Return (x, y) of the center of cell containing provided text 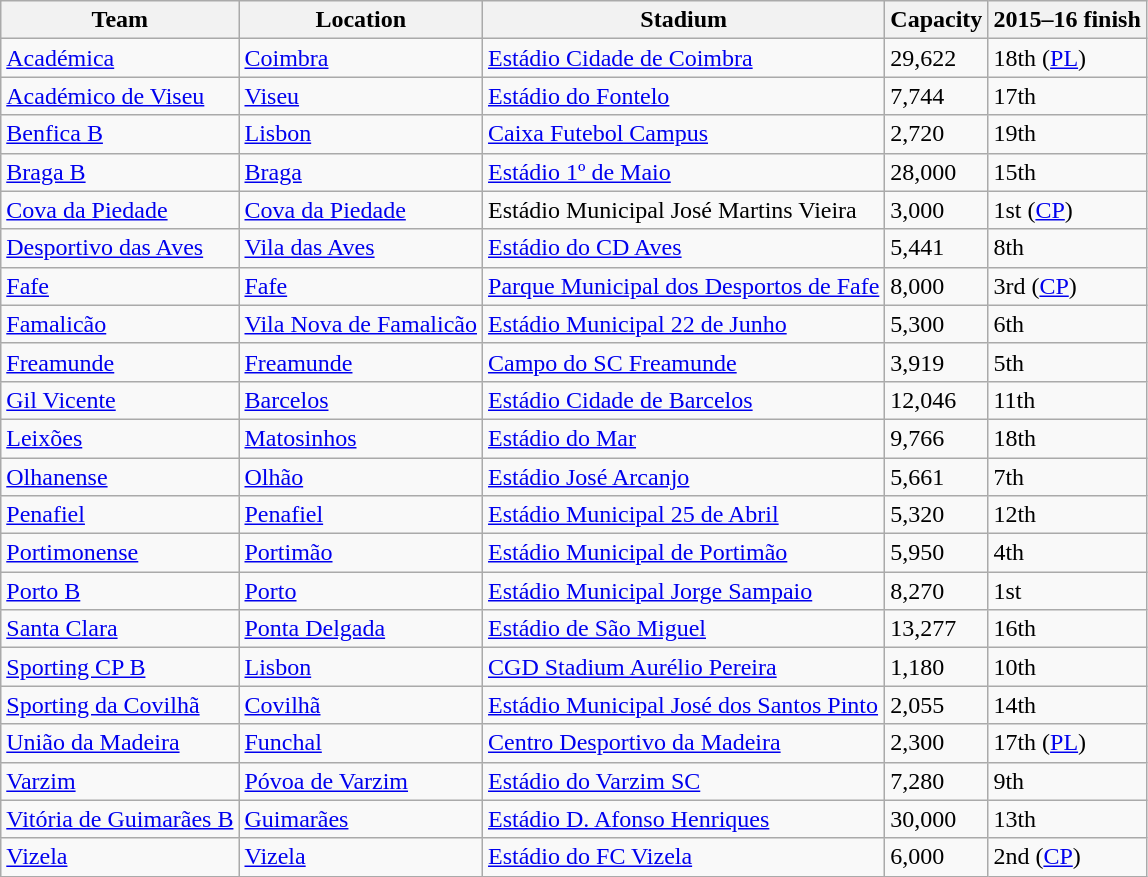
7,280 (936, 781)
8,000 (936, 286)
Benfica B (120, 134)
União da Madeira (120, 743)
28,000 (936, 172)
Estádio Municipal José dos Santos Pinto (684, 705)
15th (1067, 172)
Estádio D. Afonso Henriques (684, 819)
Covilhã (361, 705)
Vitória de Guimarães B (120, 819)
Ponta Delgada (361, 629)
Gil Vicente (120, 400)
5,661 (936, 477)
6,000 (936, 857)
17th (PL) (1067, 743)
16th (1067, 629)
Funchal (361, 743)
5,950 (936, 553)
Porto (361, 591)
6th (1067, 324)
Desportivo das Aves (120, 248)
19th (1067, 134)
Estádio Municipal Jorge Sampaio (684, 591)
Estádio do Varzim SC (684, 781)
2,055 (936, 705)
18th (1067, 438)
Santa Clara (120, 629)
1st (1067, 591)
Estádio Cidade de Barcelos (684, 400)
7th (1067, 477)
9th (1067, 781)
13,277 (936, 629)
Portimonense (120, 553)
Estádio do CD Aves (684, 248)
Póvoa de Varzim (361, 781)
12th (1067, 515)
Team (120, 20)
Location (361, 20)
Portimão (361, 553)
Estádio de São Miguel (684, 629)
Barcelos (361, 400)
Parque Municipal dos Desportos de Fafe (684, 286)
Académica (120, 58)
29,622 (936, 58)
7,744 (936, 96)
Académico de Viseu (120, 96)
Estádio José Arcanjo (684, 477)
2,720 (936, 134)
Braga (361, 172)
13th (1067, 819)
Varzim (120, 781)
5,300 (936, 324)
Coimbra (361, 58)
Olhanense (120, 477)
Estádio 1º de Maio (684, 172)
9,766 (936, 438)
Estádio do Fontelo (684, 96)
4th (1067, 553)
Stadium (684, 20)
Caixa Futebol Campus (684, 134)
CGD Stadium Aurélio Pereira (684, 667)
Famalicão (120, 324)
3,000 (936, 210)
Estádio Municipal 25 de Abril (684, 515)
Viseu (361, 96)
1,180 (936, 667)
14th (1067, 705)
12,046 (936, 400)
8,270 (936, 591)
Vila Nova de Famalicão (361, 324)
17th (1067, 96)
5th (1067, 362)
3,919 (936, 362)
Olhão (361, 477)
Sporting da Covilhã (120, 705)
Estádio Cidade de Coimbra (684, 58)
Estádio do FC Vizela (684, 857)
2nd (CP) (1067, 857)
Sporting CP B (120, 667)
Estádio Municipal José Martins Vieira (684, 210)
Leixões (120, 438)
5,320 (936, 515)
Estádio do Mar (684, 438)
2015–16 finish (1067, 20)
2,300 (936, 743)
Capacity (936, 20)
8th (1067, 248)
Vila das Aves (361, 248)
30,000 (936, 819)
11th (1067, 400)
10th (1067, 667)
5,441 (936, 248)
Porto B (120, 591)
Centro Desportivo da Madeira (684, 743)
Braga B (120, 172)
Campo do SC Freamunde (684, 362)
Guimarães (361, 819)
Estádio Municipal 22 de Junho (684, 324)
Estádio Municipal de Portimão (684, 553)
3rd (CP) (1067, 286)
Matosinhos (361, 438)
1st (CP) (1067, 210)
18th (PL) (1067, 58)
